Detect which cell encompasses the target text, then output its (x, y) center coordinate. 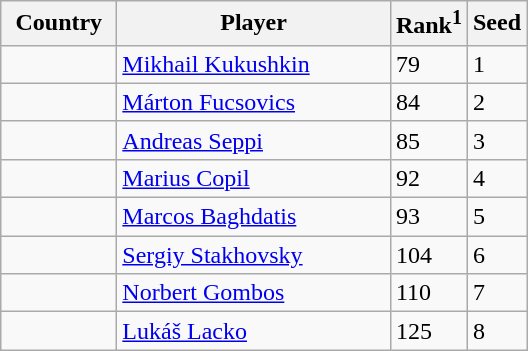
Norbert Gombos (254, 293)
1 (496, 64)
79 (428, 64)
5 (496, 217)
125 (428, 331)
Rank1 (428, 24)
84 (428, 102)
6 (496, 255)
104 (428, 255)
110 (428, 293)
Seed (496, 24)
Lukáš Lacko (254, 331)
Mikhail Kukushkin (254, 64)
2 (496, 102)
85 (428, 140)
Marius Copil (254, 178)
Márton Fucsovics (254, 102)
Player (254, 24)
Sergiy Stakhovsky (254, 255)
Country (59, 24)
7 (496, 293)
93 (428, 217)
Andreas Seppi (254, 140)
3 (496, 140)
8 (496, 331)
Marcos Baghdatis (254, 217)
92 (428, 178)
4 (496, 178)
